Detect which cell encompasses the target text, then output its (x, y) center coordinate. 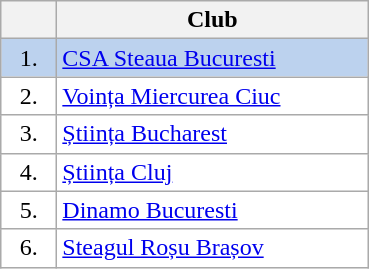
2. (29, 96)
CSA Steaua Bucuresti (212, 58)
6. (29, 248)
3. (29, 134)
Voința Miercurea Ciuc (212, 96)
Dinamo Bucuresti (212, 210)
1. (29, 58)
Club (212, 20)
Știința Cluj (212, 172)
4. (29, 172)
Știința Bucharest (212, 134)
5. (29, 210)
Steagul Roșu Brașov (212, 248)
